Detect which cell encompasses the target text, then output its [x, y] center coordinate. 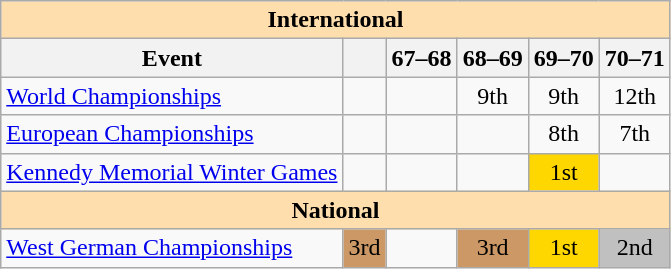
International [336, 20]
12th [634, 96]
69–70 [564, 58]
West German Championships [172, 248]
Kennedy Memorial Winter Games [172, 172]
European Championships [172, 134]
World Championships [172, 96]
National [336, 210]
2nd [634, 248]
67–68 [422, 58]
Event [172, 58]
68–69 [492, 58]
7th [634, 134]
70–71 [634, 58]
8th [564, 134]
